Provide the [X, Y] coordinate of the cell's center where the given text is located.  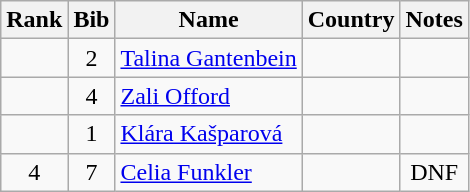
Klára Kašparová [208, 134]
Bib [92, 20]
7 [92, 172]
1 [92, 134]
DNF [434, 172]
Zali Offord [208, 96]
Notes [434, 20]
Rank [34, 20]
Celia Funkler [208, 172]
Country [351, 20]
2 [92, 58]
Name [208, 20]
Talina Gantenbein [208, 58]
